Detect which cell encompasses the target text, then output its (X, Y) center coordinate. 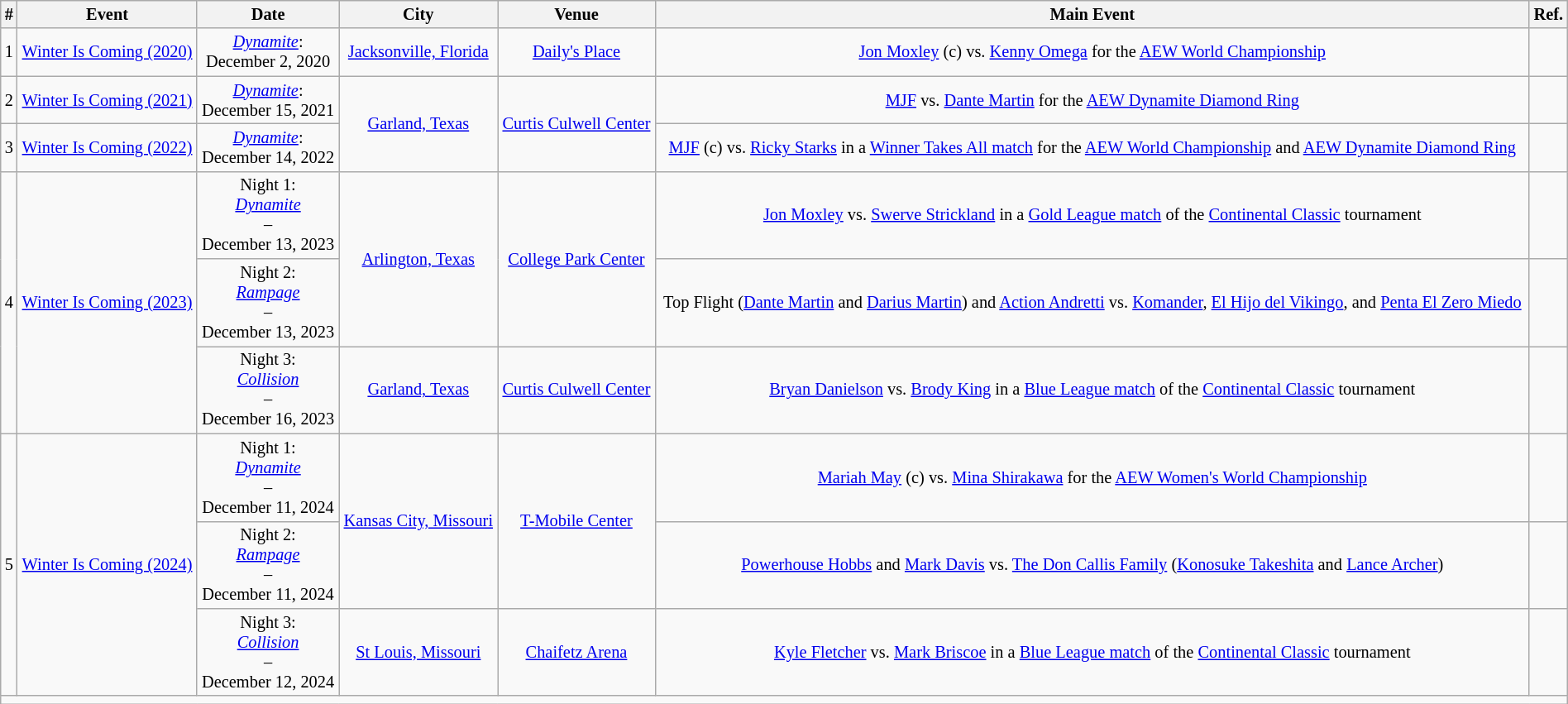
Night 3:Collision–December 16, 2023 (268, 390)
Jacksonville, Florida (418, 52)
Night 1:Dynamite–December 13, 2023 (268, 215)
Event (108, 14)
Winter Is Coming (2021) (108, 100)
MJF (c) vs. Ricky Starks in a Winner Takes All match for the AEW World Championship and AEW Dynamite Diamond Ring (1092, 147)
Night 2:Rampage–December 13, 2023 (268, 303)
3 (9, 147)
2 (9, 100)
City (418, 14)
Kansas City, Missouri (418, 521)
Arlington, Texas (418, 258)
Date (268, 14)
T-Mobile Center (576, 521)
4 (9, 303)
Night 2:Rampage–December 11, 2024 (268, 565)
Winter Is Coming (2023) (108, 303)
Main Event (1092, 14)
Dynamite:December 14, 2022 (268, 147)
Top Flight (Dante Martin and Darius Martin) and Action Andretti vs. Komander, El Hijo del Vikingo, and Penta El Zero Miedo (1092, 303)
Night 3:Collision–December 12, 2024 (268, 652)
Ref. (1548, 14)
Dynamite:December 2, 2020 (268, 52)
Jon Moxley vs. Swerve Strickland in a Gold League match of the Continental Classic tournament (1092, 215)
Dynamite:December 15, 2021 (268, 100)
Night 1:Dynamite–December 11, 2024 (268, 477)
# (9, 14)
St Louis, Missouri (418, 652)
5 (9, 564)
1 (9, 52)
Chaifetz Arena (576, 652)
Daily's Place (576, 52)
MJF vs. Dante Martin for the AEW Dynamite Diamond Ring (1092, 100)
Venue (576, 14)
Powerhouse Hobbs and Mark Davis vs. The Don Callis Family (Konosuke Takeshita and Lance Archer) (1092, 565)
Jon Moxley (c) vs. Kenny Omega for the AEW World Championship (1092, 52)
Mariah May (c) vs. Mina Shirakawa for the AEW Women's World Championship (1092, 477)
Winter Is Coming (2020) (108, 52)
Winter Is Coming (2022) (108, 147)
College Park Center (576, 258)
Bryan Danielson vs. Brody King in a Blue League match of the Continental Classic tournament (1092, 390)
Winter Is Coming (2024) (108, 564)
Kyle Fletcher vs. Mark Briscoe in a Blue League match of the Continental Classic tournament (1092, 652)
